From the cell containing the given text, extract its center point as (X, Y) coordinate. 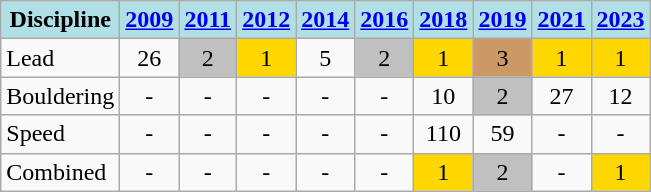
Bouldering (60, 96)
Discipline (60, 20)
5 (326, 58)
10 (444, 96)
2011 (208, 20)
59 (502, 134)
26 (150, 58)
2012 (266, 20)
3 (502, 58)
2021 (562, 20)
2023 (620, 20)
12 (620, 96)
2014 (326, 20)
Lead (60, 58)
110 (444, 134)
Combined (60, 172)
2018 (444, 20)
2016 (384, 20)
2019 (502, 20)
Speed (60, 134)
2009 (150, 20)
27 (562, 96)
